Extract the [x, y] coordinate from the center of the cell holding the provided text.  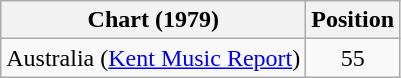
Chart (1979) [154, 20]
Australia (Kent Music Report) [154, 58]
Position [353, 20]
55 [353, 58]
